Return (x, y) of the center of cell containing provided text 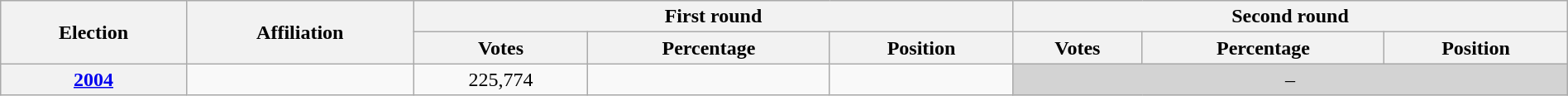
Affiliation (299, 32)
First round (713, 17)
Second round (1290, 17)
Election (94, 32)
225,774 (500, 79)
2004 (94, 79)
– (1290, 79)
